Search for the cell housing the specified text and yield its (x, y) center coordinate. 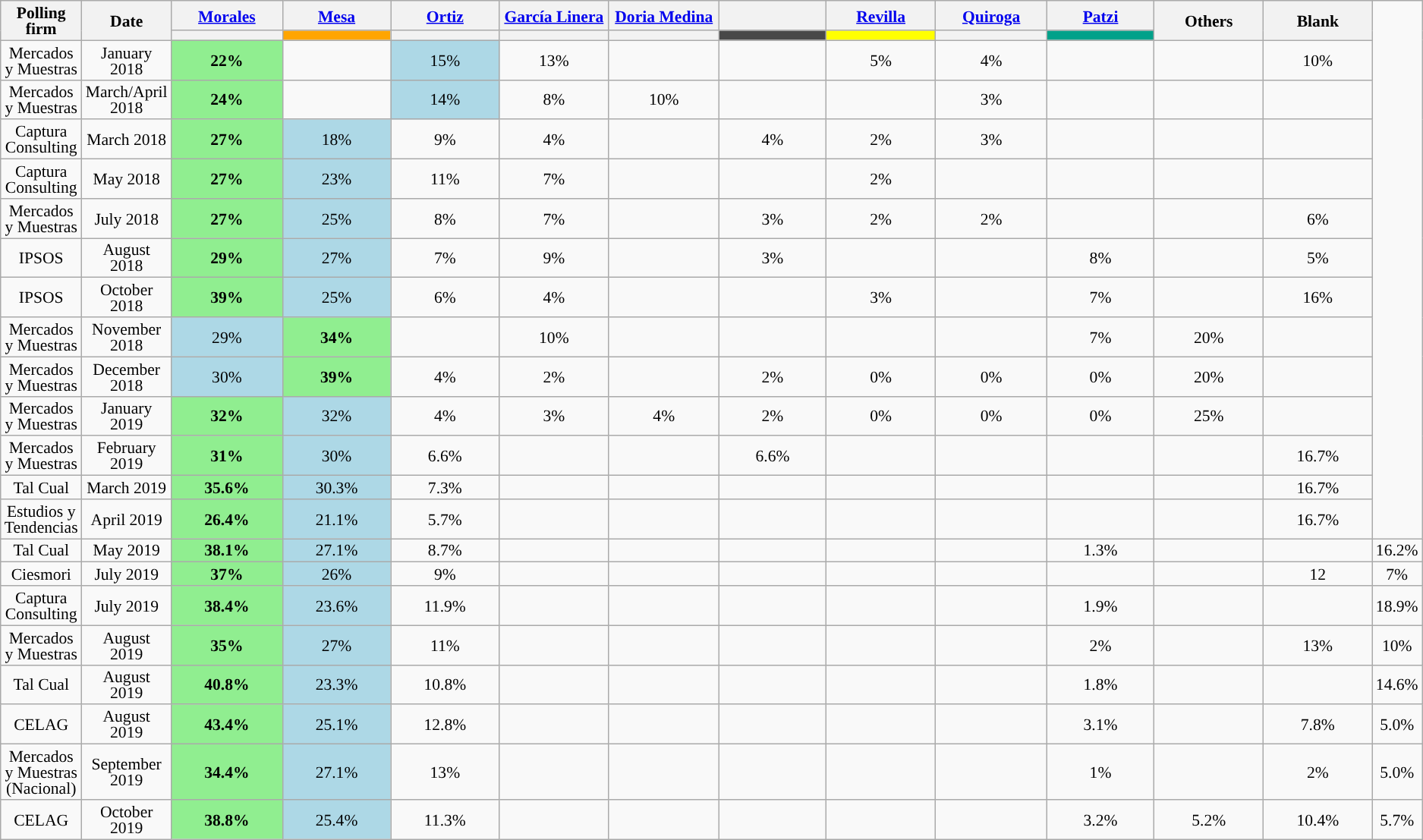
March/April 2018 (127, 99)
April 2019 (127, 519)
25.1% (337, 725)
3.2% (1100, 820)
Ortiz (445, 15)
38.4% (227, 606)
26% (337, 574)
May 2018 (127, 179)
16.2% (1397, 551)
14% (445, 99)
3.1% (1100, 725)
March 2018 (127, 140)
1.8% (1100, 684)
43.4% (227, 725)
García Linera (554, 15)
23.3% (337, 684)
5.2% (1209, 820)
24% (227, 99)
September 2019 (127, 772)
March 2019 (127, 487)
Quiroga (991, 15)
1.3% (1100, 551)
Mesa (337, 15)
July 2018 (127, 219)
Revilla (880, 15)
22% (227, 60)
Blank (1318, 20)
December 2018 (127, 376)
Mercados y Muestras (Nacional) (41, 772)
October 2018 (127, 297)
Estudios y Tendencias (41, 519)
18.9% (1397, 606)
August 2018 (127, 258)
7.3% (445, 487)
21.1% (337, 519)
38.8% (227, 820)
1.9% (1100, 606)
34% (337, 337)
10.4% (1318, 820)
25.4% (337, 820)
Others (1209, 20)
Morales (227, 15)
35% (227, 645)
11.9% (445, 606)
8.7% (445, 551)
31% (227, 456)
February 2019 (127, 456)
26.4% (227, 519)
Date (127, 20)
30.3% (337, 487)
12.8% (445, 725)
10.8% (445, 684)
34.4% (227, 772)
12 (1318, 574)
18% (337, 140)
14.6% (1397, 684)
1% (1100, 772)
November 2018 (127, 337)
38.1% (227, 551)
Doria Medina (664, 15)
7.8% (1318, 725)
35.6% (227, 487)
23.6% (337, 606)
May 2019 (127, 551)
16% (1318, 297)
Polling firm (41, 20)
23% (337, 179)
Patzi (1100, 15)
January 2018 (127, 60)
40.8% (227, 684)
October 2019 (127, 820)
15% (445, 60)
Ciesmori (41, 574)
January 2019 (127, 416)
11.3% (445, 820)
37% (227, 574)
